Scan for the cell matching the given text and deliver its [X, Y] coordinate at center. 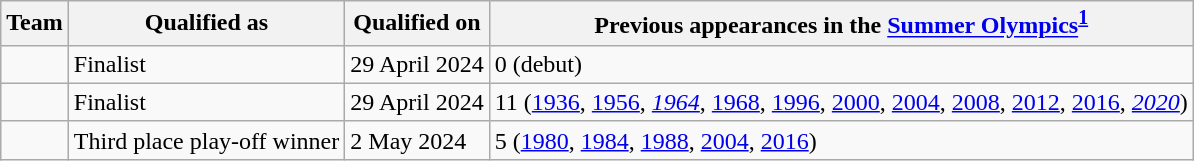
11 (1936, 1956, 1964, 1968, 1996, 2000, 2004, 2008, 2012, 2016, 2020) [841, 102]
2 May 2024 [417, 140]
0 (debut) [841, 64]
Qualified as [206, 24]
Qualified on [417, 24]
Team [35, 24]
Third place play-off winner [206, 140]
5 (1980, 1984, 1988, 2004, 2016) [841, 140]
Previous appearances in the Summer Olympics1 [841, 24]
